Return (X, Y) of the center of cell containing provided text 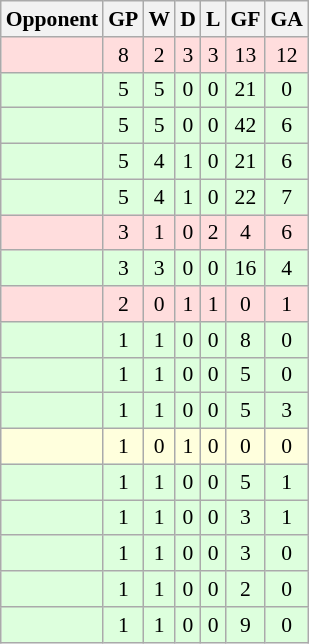
12 (286, 55)
GF (245, 19)
W (159, 19)
16 (245, 269)
GP (123, 19)
L (214, 19)
Opponent (52, 19)
7 (286, 197)
GA (286, 19)
42 (245, 126)
22 (245, 197)
9 (245, 625)
13 (245, 55)
D (188, 19)
